Capture the cell that displays the provided text and extract its (x, y) central coordinate. 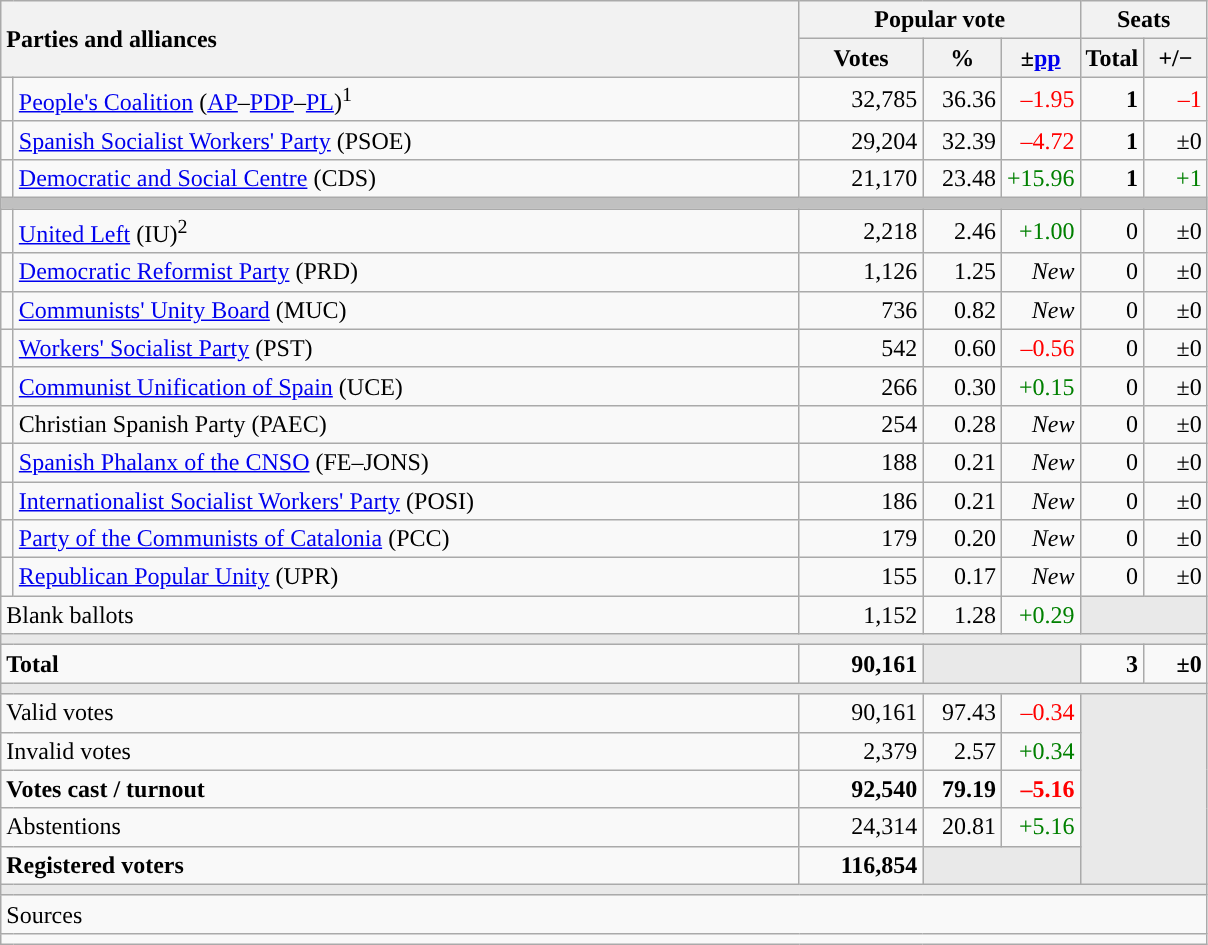
116,854 (861, 865)
188 (861, 462)
2,218 (861, 232)
0.20 (962, 539)
+15.96 (1040, 178)
36.36 (962, 100)
736 (861, 310)
32.39 (962, 140)
+1 (1176, 178)
Spanish Socialist Workers' Party (PSOE) (406, 140)
29,204 (861, 140)
1,152 (861, 615)
Sources (604, 914)
–1 (1176, 100)
24,314 (861, 827)
0.30 (962, 386)
+0.34 (1040, 751)
+0.29 (1040, 615)
79.19 (962, 789)
+0.15 (1040, 386)
92,540 (861, 789)
1.28 (962, 615)
Party of the Communists of Catalonia (PCC) (406, 539)
0.17 (962, 577)
Republican Popular Unity (UPR) (406, 577)
–4.72 (1040, 140)
Democratic and Social Centre (CDS) (406, 178)
Registered voters (400, 865)
97.43 (962, 713)
% (962, 58)
Valid votes (400, 713)
Democratic Reformist Party (PRD) (406, 272)
Votes cast / turnout (400, 789)
Popular vote (940, 20)
–5.16 (1040, 789)
254 (861, 424)
Votes (861, 58)
1.25 (962, 272)
Blank ballots (400, 615)
1,126 (861, 272)
+1.00 (1040, 232)
0.28 (962, 424)
People's Coalition (AP–PDP–PL)1 (406, 100)
–0.34 (1040, 713)
Communists' Unity Board (MUC) (406, 310)
179 (861, 539)
–1.95 (1040, 100)
0.82 (962, 310)
Spanish Phalanx of the CNSO (FE–JONS) (406, 462)
Internationalist Socialist Workers' Party (POSI) (406, 501)
±pp (1040, 58)
Invalid votes (400, 751)
Christian Spanish Party (PAEC) (406, 424)
2,379 (861, 751)
3 (1112, 664)
0.60 (962, 348)
20.81 (962, 827)
United Left (IU)2 (406, 232)
Abstentions (400, 827)
155 (861, 577)
186 (861, 501)
2.57 (962, 751)
32,785 (861, 100)
21,170 (861, 178)
Communist Unification of Spain (UCE) (406, 386)
542 (861, 348)
+/− (1176, 58)
266 (861, 386)
–0.56 (1040, 348)
Workers' Socialist Party (PST) (406, 348)
23.48 (962, 178)
+5.16 (1040, 827)
2.46 (962, 232)
Parties and alliances (400, 39)
Seats (1144, 20)
